Determine the [X, Y] coordinate at the center of the cell enclosing the given text.  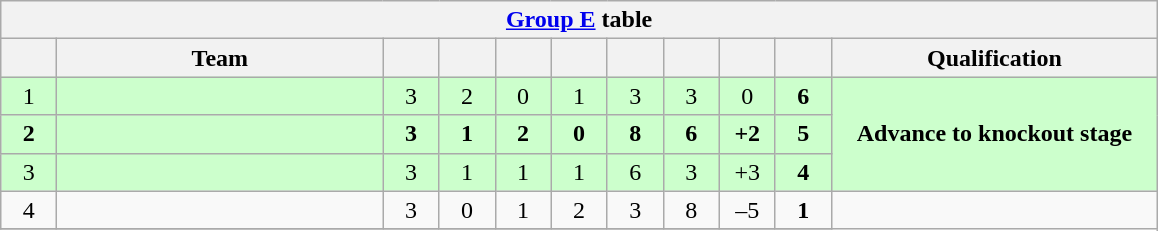
Group E table [580, 20]
–5 [747, 210]
5 [803, 134]
+2 [747, 134]
Advance to knockout stage [994, 134]
Qualification [994, 58]
+3 [747, 172]
Team [220, 58]
